Detect which cell encompasses the target text, then output its (X, Y) center coordinate. 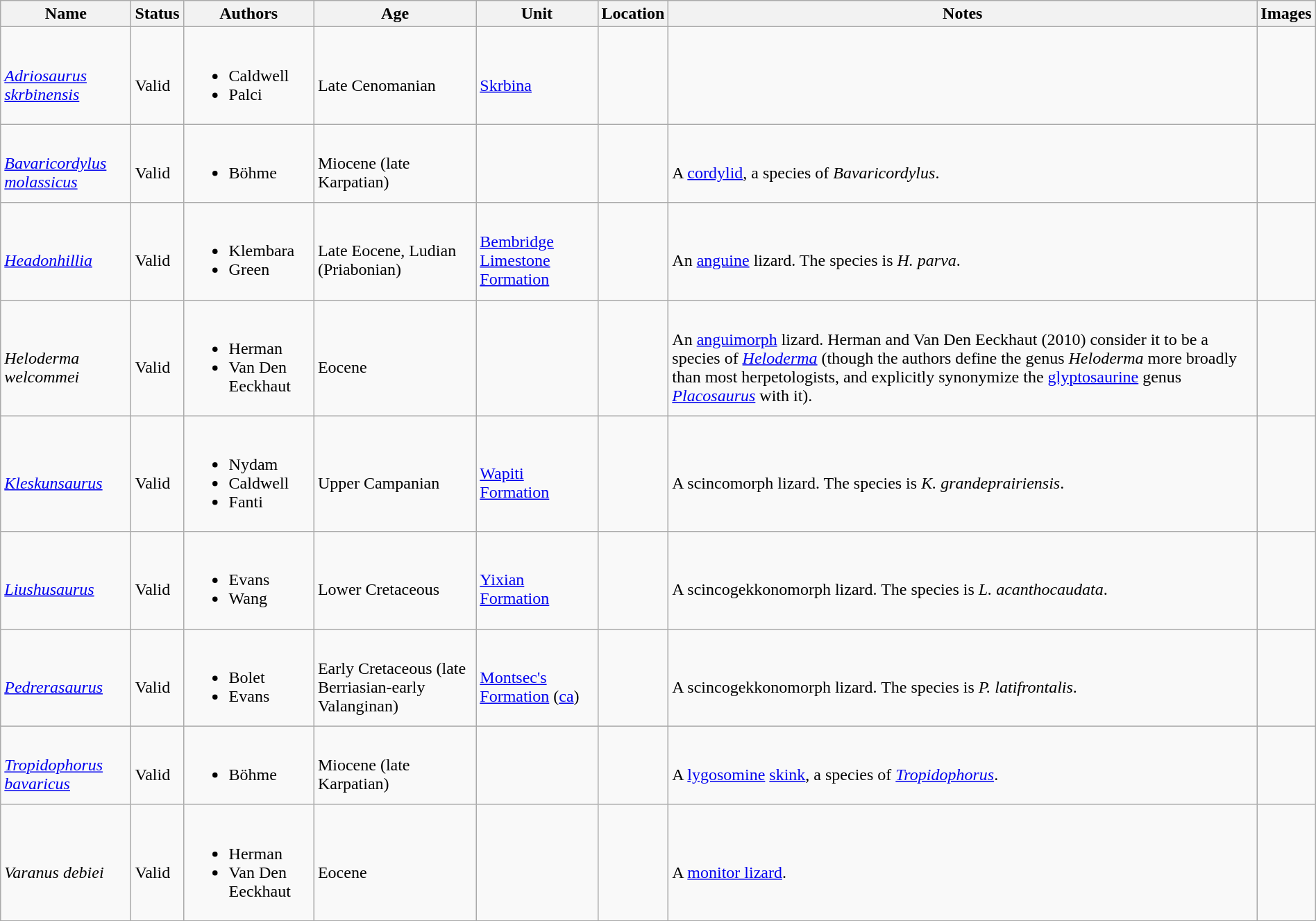
CaldwellPalci (248, 76)
Notes (963, 14)
Pedrerasaurus (66, 677)
A scincogekkonomorph lizard. The species is P. latifrontalis. (963, 677)
Location (633, 14)
Unit (537, 14)
A scincogekkonomorph lizard. The species is L. acanthocaudata. (963, 580)
Wapiti Formation (537, 473)
Age (394, 14)
Headonhillia (66, 251)
An anguine lizard. The species is H. parva. (963, 251)
Early Cretaceous (late Berriasian-early Valanginan) (394, 677)
Adriosaurus skrbinensis (66, 76)
Images (1286, 14)
Authors (248, 14)
Tropidophorus bavaricus (66, 765)
Bavaricordylus molassicus (66, 164)
Name (66, 14)
Status (157, 14)
Bembridge Limestone Formation (537, 251)
EvansWang (248, 580)
Late Eocene, Ludian (Priabonian) (394, 251)
KlembaraGreen (248, 251)
A lygosomine skink, a species of Tropidophorus. (963, 765)
Yixian Formation (537, 580)
Lower Cretaceous (394, 580)
Montsec's Formation (ca) (537, 677)
Varanus debiei (66, 862)
A cordylid, a species of Bavaricordylus. (963, 164)
A scincomorph lizard. The species is K. grandeprairiensis. (963, 473)
Liushusaurus (66, 580)
Heloderma welcommei (66, 358)
BoletEvans (248, 677)
NydamCaldwellFanti (248, 473)
A monitor lizard. (963, 862)
Late Cenomanian (394, 76)
Kleskunsaurus (66, 473)
Skrbina (537, 76)
Upper Campanian (394, 473)
